Detect which cell encompasses the target text, then output its [X, Y] center coordinate. 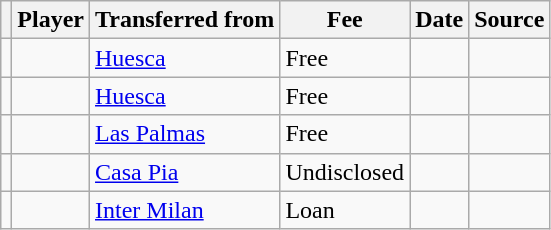
Casa Pia [185, 172]
Inter Milan [185, 210]
Las Palmas [185, 134]
Date [440, 20]
Source [510, 20]
Transferred from [185, 20]
Undisclosed [345, 172]
Fee [345, 20]
Loan [345, 210]
Player [51, 20]
